Extract the [X, Y] coordinate from the center of the cell holding the provided text.  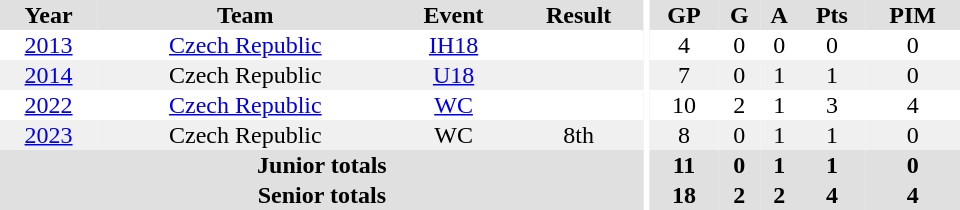
Result [579, 15]
Junior totals [322, 165]
11 [684, 165]
A [780, 15]
2014 [48, 75]
PIM [912, 15]
18 [684, 195]
7 [684, 75]
8th [579, 135]
Year [48, 15]
Senior totals [322, 195]
3 [832, 105]
10 [684, 105]
G [740, 15]
U18 [454, 75]
Event [454, 15]
Pts [832, 15]
2013 [48, 45]
8 [684, 135]
GP [684, 15]
2022 [48, 105]
Team [245, 15]
IH18 [454, 45]
2023 [48, 135]
